Determine the (X, Y) coordinate at the center of the cell enclosing the given text.  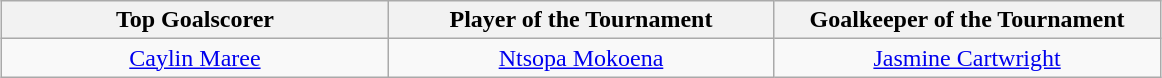
Player of the Tournament (581, 20)
Top Goalscorer (195, 20)
Jasmine Cartwright (967, 58)
Ntsopa Mokoena (581, 58)
Caylin Maree (195, 58)
Goalkeeper of the Tournament (967, 20)
